Provide the (x, y) coordinate of the cell's center where the given text is located.  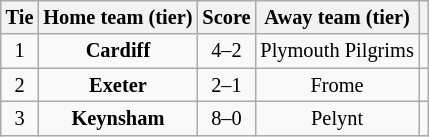
Keynsham (118, 118)
4–2 (226, 51)
3 (20, 118)
Tie (20, 17)
Cardiff (118, 51)
Home team (tier) (118, 17)
Plymouth Pilgrims (336, 51)
Exeter (118, 85)
8–0 (226, 118)
2–1 (226, 85)
1 (20, 51)
Away team (tier) (336, 17)
Pelynt (336, 118)
Score (226, 17)
Frome (336, 85)
2 (20, 85)
